Provide the (x, y) coordinate of the cell's center where the given text is located.  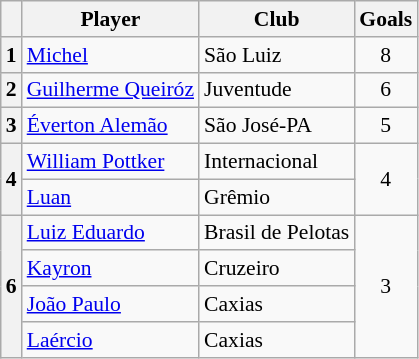
João Paulo (110, 304)
São Luiz (276, 55)
Michel (110, 55)
Goals (386, 19)
Grêmio (276, 197)
Player (110, 19)
8 (386, 55)
São José-PA (276, 126)
Club (276, 19)
Luiz Eduardo (110, 233)
Kayron (110, 269)
Juventude (276, 90)
Luan (110, 197)
Cruzeiro (276, 269)
Guilherme Queiróz (110, 90)
Brasil de Pelotas (276, 233)
1 (12, 55)
Éverton Alemão (110, 126)
William Pottker (110, 162)
Laércio (110, 340)
Internacional (276, 162)
5 (386, 126)
2 (12, 90)
